Output the [X, Y] coordinate of the center of the cell containing the given text.  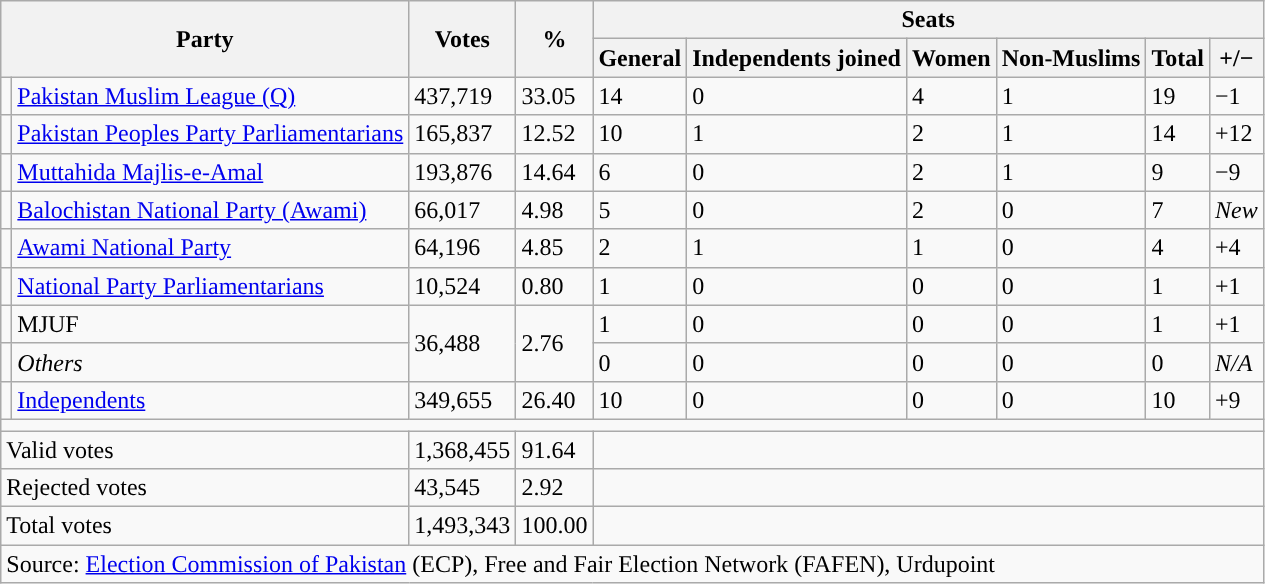
349,655 [462, 400]
193,876 [462, 172]
165,837 [462, 134]
National Party Parliamentarians [210, 286]
Women [951, 58]
Source: Election Commission of Pakistan (ECP), Free and Fair Election Network (FAFEN), Urdupoint [632, 564]
Balochistan National Party (Awami) [210, 210]
+12 [1236, 134]
+9 [1236, 400]
4.85 [554, 248]
19 [1178, 96]
66,017 [462, 210]
−9 [1236, 172]
2.76 [554, 343]
1,368,455 [462, 449]
Muttahida Majlis-e-Amal [210, 172]
New [1236, 210]
Others [210, 362]
5 [640, 210]
−1 [1236, 96]
Seats [928, 20]
64,196 [462, 248]
4.98 [554, 210]
33.05 [554, 96]
Rejected votes [205, 488]
Total [1178, 58]
36,488 [462, 343]
+/− [1236, 58]
Awami National Party [210, 248]
Party [205, 39]
% [554, 39]
N/A [1236, 362]
MJUF [210, 324]
Total votes [205, 526]
12.52 [554, 134]
Votes [462, 39]
Independents [210, 400]
100.00 [554, 526]
Valid votes [205, 449]
Pakistan Muslim League (Q) [210, 96]
9 [1178, 172]
14.64 [554, 172]
0.80 [554, 286]
Non-Muslims [1071, 58]
General [640, 58]
26.40 [554, 400]
+4 [1236, 248]
6 [640, 172]
43,545 [462, 488]
1,493,343 [462, 526]
7 [1178, 210]
91.64 [554, 449]
Independents joined [797, 58]
Pakistan Peoples Party Parliamentarians [210, 134]
2.92 [554, 488]
437,719 [462, 96]
10,524 [462, 286]
